Detect which cell encompasses the target text, then output its (X, Y) center coordinate. 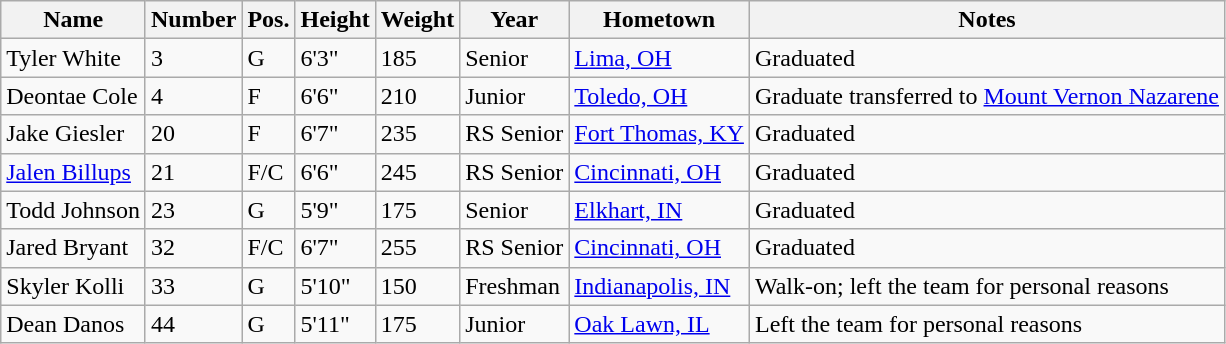
Walk-on; left the team for personal reasons (986, 286)
150 (417, 286)
Dean Danos (74, 324)
32 (193, 248)
6'3" (335, 58)
Height (335, 20)
Elkhart, IN (660, 210)
33 (193, 286)
Lima, OH (660, 58)
Todd Johnson (74, 210)
255 (417, 248)
Pos. (268, 20)
Weight (417, 20)
Jalen Billups (74, 172)
Toledo, OH (660, 96)
21 (193, 172)
185 (417, 58)
Deontae Cole (74, 96)
245 (417, 172)
Skyler Kolli (74, 286)
Jake Giesler (74, 134)
Notes (986, 20)
23 (193, 210)
3 (193, 58)
Fort Thomas, KY (660, 134)
Oak Lawn, IL (660, 324)
5'11" (335, 324)
20 (193, 134)
Name (74, 20)
Freshman (514, 286)
5'10" (335, 286)
5'9" (335, 210)
Left the team for personal reasons (986, 324)
210 (417, 96)
Graduate transferred to Mount Vernon Nazarene (986, 96)
Jared Bryant (74, 248)
44 (193, 324)
4 (193, 96)
Number (193, 20)
235 (417, 134)
Hometown (660, 20)
Indianapolis, IN (660, 286)
Tyler White (74, 58)
Year (514, 20)
